Provide the [x, y] coordinate of the cell's center where the given text is located.  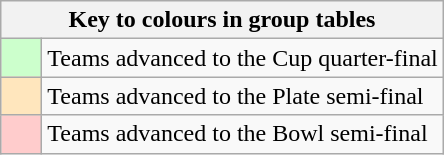
Key to colours in group tables [222, 20]
Teams advanced to the Cup quarter-final [242, 58]
Teams advanced to the Plate semi-final [242, 96]
Teams advanced to the Bowl semi-final [242, 134]
